Determine the [x, y] coordinate at the center of the cell enclosing the given text.  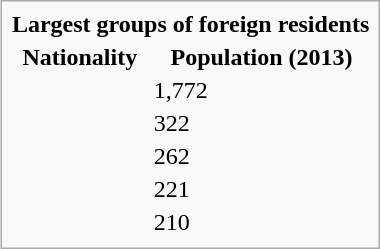
Largest groups of foreign residents [190, 24]
262 [261, 156]
221 [261, 189]
210 [261, 222]
Nationality [80, 57]
Population (2013) [261, 57]
322 [261, 123]
1,772 [261, 90]
